Find where the given text appears and provide that cell's center as (X, Y) coordinate. 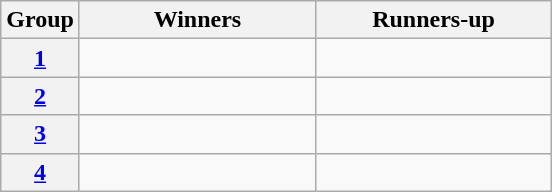
1 (40, 58)
2 (40, 96)
3 (40, 134)
Group (40, 20)
Runners-up (433, 20)
4 (40, 172)
Winners (197, 20)
